From the cell containing the given text, extract its center point as (x, y) coordinate. 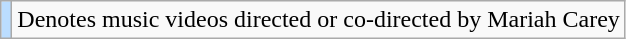
Denotes music videos directed or co-directed by Mariah Carey (319, 20)
